Locate the cell with the specified text and output its (x, y) center coordinate. 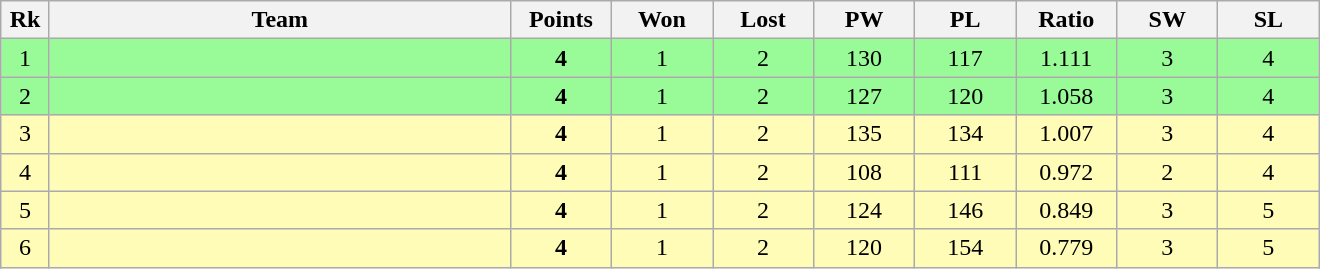
PL (966, 20)
124 (864, 210)
Won (662, 20)
Team (280, 20)
Lost (762, 20)
PW (864, 20)
1.007 (1066, 134)
0.779 (1066, 248)
6 (26, 248)
111 (966, 172)
1.058 (1066, 96)
0.849 (1066, 210)
Points (560, 20)
135 (864, 134)
154 (966, 248)
127 (864, 96)
1.111 (1066, 58)
117 (966, 58)
0.972 (1066, 172)
134 (966, 134)
SL (1268, 20)
Ratio (1066, 20)
Rk (26, 20)
130 (864, 58)
146 (966, 210)
108 (864, 172)
SW (1168, 20)
